Capture the cell that displays the provided text and extract its (X, Y) central coordinate. 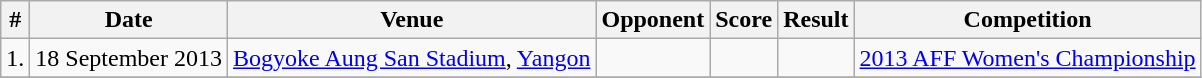
Date (129, 20)
Opponent (653, 20)
Venue (412, 20)
2013 AFF Women's Championship (1028, 58)
# (16, 20)
Score (744, 20)
18 September 2013 (129, 58)
Result (816, 20)
Bogyoke Aung San Stadium, Yangon (412, 58)
1. (16, 58)
Competition (1028, 20)
